Identify which cell holds the provided text, then report its (x, y) central coordinate. 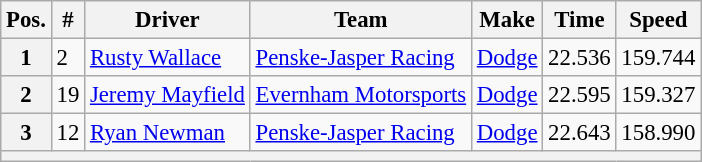
Pos. (26, 20)
Evernham Motorsports (360, 95)
19 (68, 95)
Make (506, 20)
22.643 (580, 133)
158.990 (658, 133)
3 (26, 133)
12 (68, 133)
Time (580, 20)
Rusty Wallace (168, 58)
159.744 (658, 58)
22.536 (580, 58)
# (68, 20)
Team (360, 20)
Driver (168, 20)
22.595 (580, 95)
Ryan Newman (168, 133)
Jeremy Mayfield (168, 95)
Speed (658, 20)
159.327 (658, 95)
1 (26, 58)
